Extract the [X, Y] coordinate from the center of the cell holding the provided text.  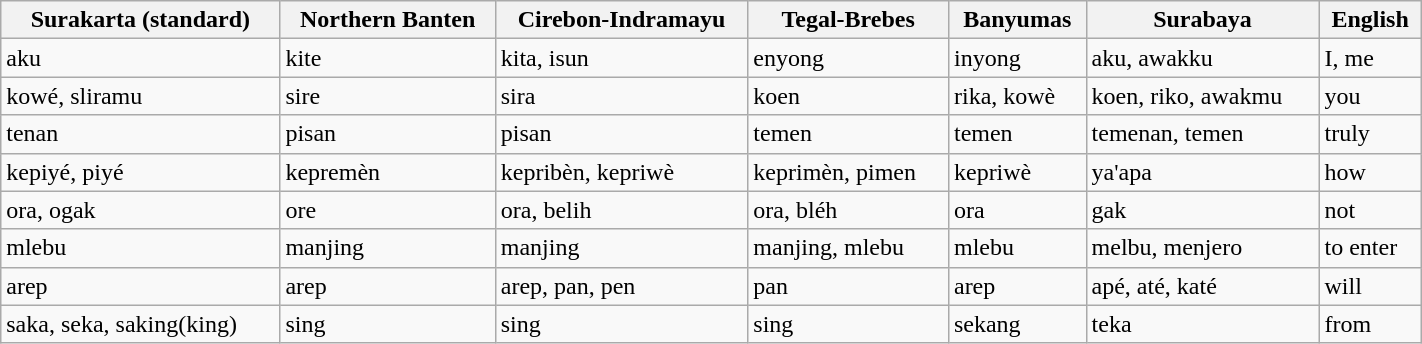
aku [140, 58]
gak [1202, 210]
English [1370, 20]
melbu, menjero [1202, 248]
Cirebon-Indramayu [622, 20]
teka [1202, 324]
kowé, sliramu [140, 96]
sira [622, 96]
kepribèn, kepriwè [622, 172]
pan [848, 286]
ore [388, 210]
ora, bléh [848, 210]
kite [388, 58]
kepiyé, piyé [140, 172]
sire [388, 96]
koen [848, 96]
apé, até, katé [1202, 286]
aku, awakku [1202, 58]
temenan, temen [1202, 134]
ora, ogak [140, 210]
not [1370, 210]
Banyumas [1017, 20]
koen, riko, awakmu [1202, 96]
kepriwè [1017, 172]
Surakarta (standard) [140, 20]
tenan [140, 134]
ora, belih [622, 210]
manjing, mlebu [848, 248]
I, me [1370, 58]
how [1370, 172]
enyong [848, 58]
keprimèn, pimen [848, 172]
you [1370, 96]
will [1370, 286]
kita, isun [622, 58]
ya'apa [1202, 172]
arep, pan, pen [622, 286]
Tegal-Brebes [848, 20]
from [1370, 324]
ora [1017, 210]
rika, kowè [1017, 96]
saka, seka, saking(king) [140, 324]
to enter [1370, 248]
inyong [1017, 58]
sekang [1017, 324]
Surabaya [1202, 20]
kepremèn [388, 172]
Northern Banten [388, 20]
truly [1370, 134]
